Detect which cell encompasses the target text, then output its [x, y] center coordinate. 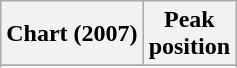
Peak position [189, 34]
Chart (2007) [72, 34]
